Capture the cell that displays the provided text and extract its [X, Y] central coordinate. 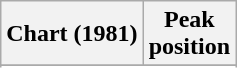
Chart (1981) [72, 34]
Peakposition [189, 34]
